Pinpoint the cell where the given text exists, returning its (x, y) midpoint coordinate. 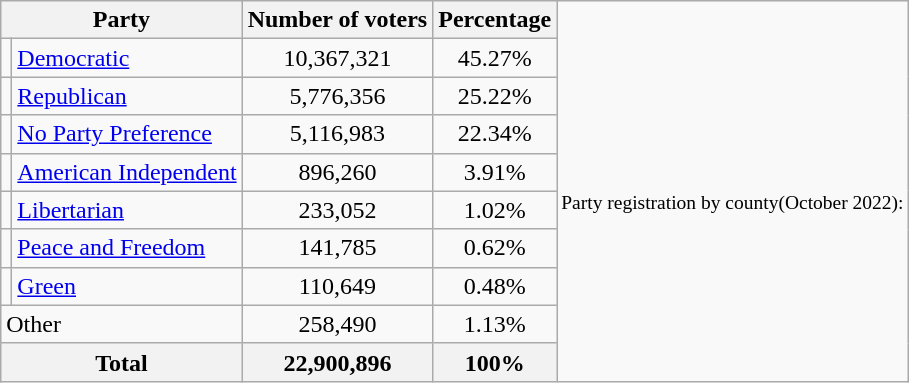
Party registration by county(October 2022): (733, 192)
Other (122, 324)
896,260 (338, 172)
45.27% (495, 58)
3.91% (495, 172)
141,785 (338, 248)
25.22% (495, 96)
258,490 (338, 324)
1.02% (495, 210)
233,052 (338, 210)
100% (495, 362)
Party (122, 20)
22.34% (495, 134)
Total (122, 362)
10,367,321 (338, 58)
0.62% (495, 248)
5,116,983 (338, 134)
110,649 (338, 286)
Number of voters (338, 20)
22,900,896 (338, 362)
No Party Preference (127, 134)
Peace and Freedom (127, 248)
Democratic (127, 58)
5,776,356 (338, 96)
Green (127, 286)
American Independent (127, 172)
0.48% (495, 286)
1.13% (495, 324)
Percentage (495, 20)
Libertarian (127, 210)
Republican (127, 96)
